For the text-containing cell, return its midpoint in (X, Y) coordinate format. 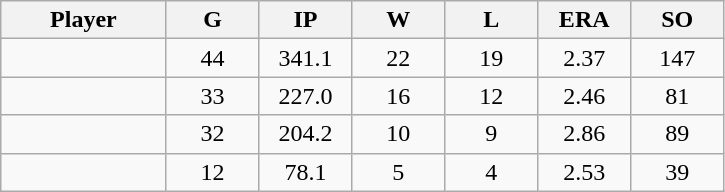
G (212, 20)
2.53 (584, 172)
341.1 (306, 58)
204.2 (306, 134)
2.37 (584, 58)
SO (678, 20)
ERA (584, 20)
9 (492, 134)
147 (678, 58)
78.1 (306, 172)
44 (212, 58)
Player (84, 20)
227.0 (306, 96)
32 (212, 134)
89 (678, 134)
W (398, 20)
L (492, 20)
16 (398, 96)
33 (212, 96)
2.86 (584, 134)
39 (678, 172)
IP (306, 20)
2.46 (584, 96)
81 (678, 96)
5 (398, 172)
19 (492, 58)
4 (492, 172)
10 (398, 134)
22 (398, 58)
